Extract the [X, Y] coordinate from the center of the cell holding the provided text.  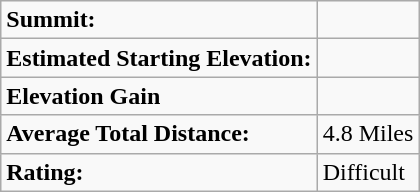
Elevation Gain [159, 96]
4.8 Miles [368, 134]
Average Total Distance: [159, 134]
Rating: [159, 172]
Summit: [159, 20]
Estimated Starting Elevation: [159, 58]
Difficult [368, 172]
